Scan for the cell matching the given text and deliver its (x, y) coordinate at center. 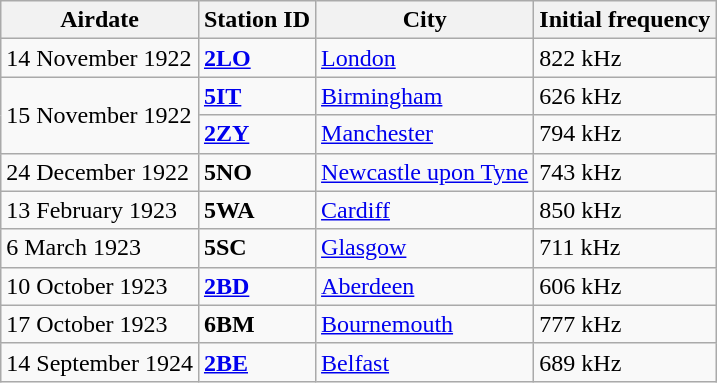
Newcastle upon Tyne (425, 172)
794 kHz (625, 134)
15 November 1922 (100, 115)
24 December 1922 (100, 172)
2BE (256, 362)
13 February 1923 (100, 210)
Belfast (425, 362)
2ZY (256, 134)
711 kHz (625, 248)
5NO (256, 172)
London (425, 58)
Airdate (100, 20)
2LO (256, 58)
5WA (256, 210)
822 kHz (625, 58)
Glasgow (425, 248)
Birmingham (425, 96)
14 September 1924 (100, 362)
City (425, 20)
777 kHz (625, 324)
626 kHz (625, 96)
850 kHz (625, 210)
689 kHz (625, 362)
Bournemouth (425, 324)
14 November 1922 (100, 58)
743 kHz (625, 172)
606 kHz (625, 286)
Manchester (425, 134)
Aberdeen (425, 286)
Station ID (256, 20)
Initial frequency (625, 20)
2BD (256, 286)
10 October 1923 (100, 286)
17 October 1923 (100, 324)
6BM (256, 324)
5SC (256, 248)
Cardiff (425, 210)
5IT (256, 96)
6 March 1923 (100, 248)
